Locate the cell with the specified text and output its [x, y] center coordinate. 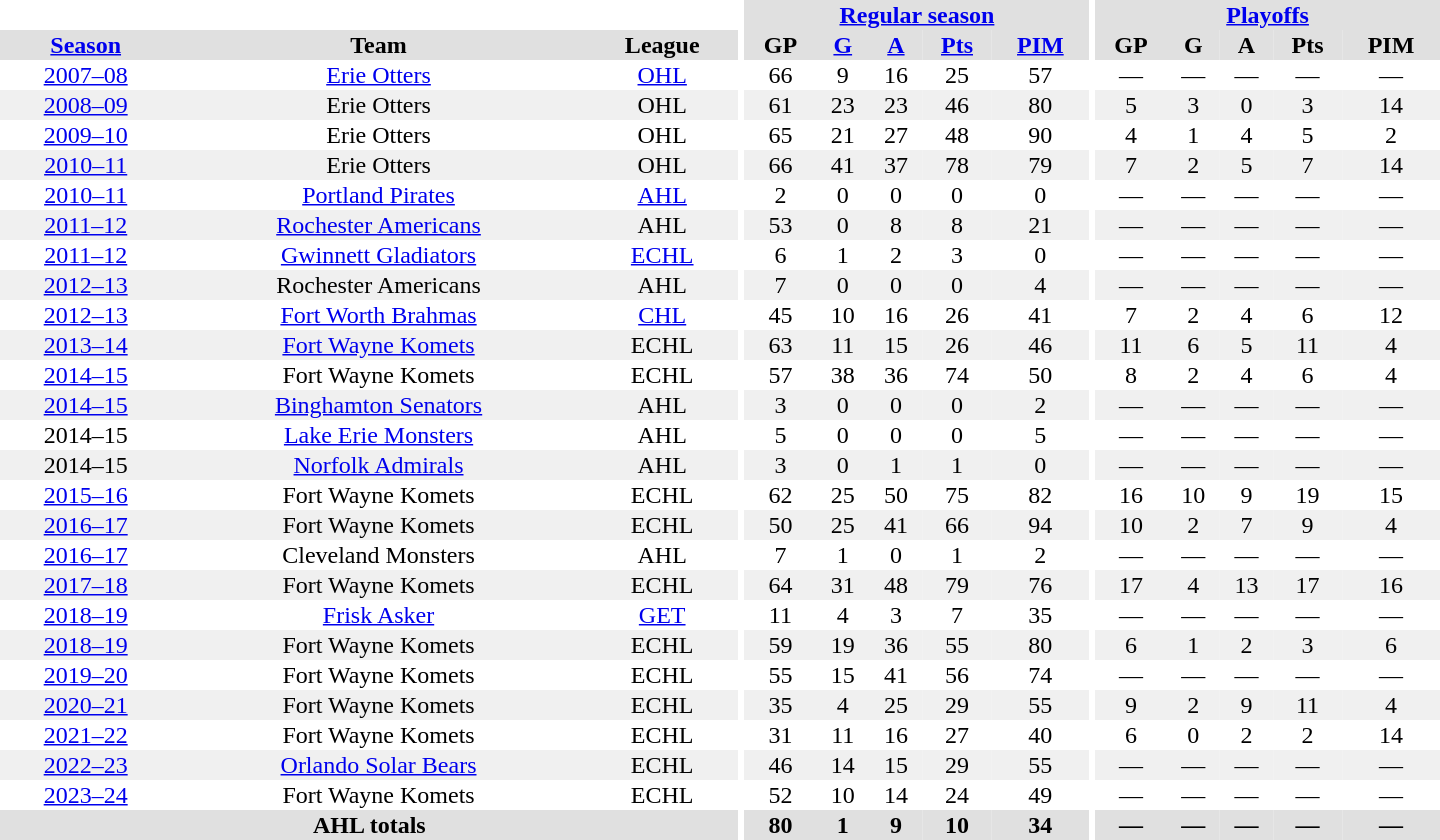
52 [781, 795]
75 [958, 495]
Team [378, 45]
38 [842, 375]
61 [781, 105]
45 [781, 315]
Playoffs [1268, 15]
62 [781, 495]
53 [781, 225]
Gwinnett Gladiators [378, 255]
49 [1040, 795]
Portland Pirates [378, 195]
Regular season [918, 15]
Cleveland Monsters [378, 555]
2008–09 [86, 105]
League [662, 45]
Frisk Asker [378, 615]
90 [1040, 135]
37 [896, 165]
AHL totals [370, 825]
2021–22 [86, 735]
Lake Erie Monsters [378, 435]
94 [1040, 525]
2022–23 [86, 765]
59 [781, 645]
CHL [662, 315]
78 [958, 165]
Orlando Solar Bears [378, 765]
2020–21 [86, 705]
65 [781, 135]
13 [1246, 585]
Norfolk Admirals [378, 465]
40 [1040, 735]
GET [662, 615]
64 [781, 585]
63 [781, 345]
2023–24 [86, 795]
2007–08 [86, 75]
24 [958, 795]
2013–14 [86, 345]
2017–18 [86, 585]
12 [1391, 315]
2009–10 [86, 135]
82 [1040, 495]
Season [86, 45]
56 [958, 675]
34 [1040, 825]
Binghamton Senators [378, 405]
2015–16 [86, 495]
Fort Worth Brahmas [378, 315]
76 [1040, 585]
2019–20 [86, 675]
